Identify which cell holds the provided text, then report its (X, Y) central coordinate. 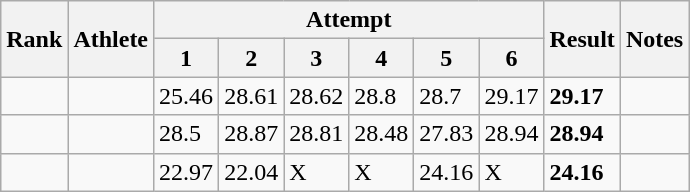
Result (582, 39)
4 (382, 58)
28.7 (446, 96)
Attempt (349, 20)
6 (512, 58)
28.8 (382, 96)
28.87 (252, 134)
28.62 (316, 96)
28.61 (252, 96)
2 (252, 58)
Notes (654, 39)
1 (186, 58)
27.83 (446, 134)
28.5 (186, 134)
25.46 (186, 96)
Rank (34, 39)
22.97 (186, 172)
5 (446, 58)
Athlete (111, 39)
28.81 (316, 134)
3 (316, 58)
22.04 (252, 172)
28.48 (382, 134)
